Determine the (X, Y) coordinate at the center of the cell enclosing the given text.  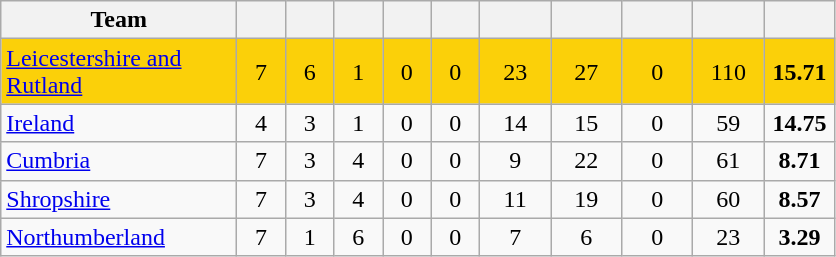
11 (516, 199)
19 (586, 199)
27 (586, 72)
110 (728, 72)
8.57 (800, 199)
61 (728, 161)
Shropshire (119, 199)
Ireland (119, 123)
22 (586, 161)
59 (728, 123)
8.71 (800, 161)
60 (728, 199)
Leicestershire and Rutland (119, 72)
14.75 (800, 123)
Cumbria (119, 161)
15.71 (800, 72)
Team (119, 20)
Northumberland (119, 237)
3.29 (800, 237)
15 (586, 123)
14 (516, 123)
9 (516, 161)
